Scan for the cell matching the given text and deliver its [X, Y] coordinate at center. 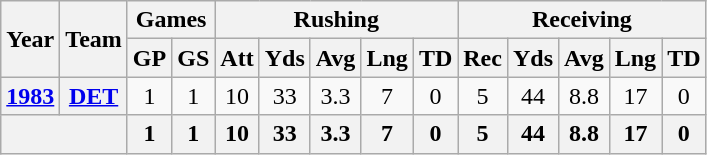
1983 [30, 96]
Year [30, 39]
Games [170, 20]
Receiving [582, 20]
DET [94, 96]
Team [94, 39]
Att [237, 58]
GP [149, 58]
GS [194, 58]
Rushing [336, 20]
Rec [483, 58]
